Capture the cell that displays the provided text and extract its (x, y) central coordinate. 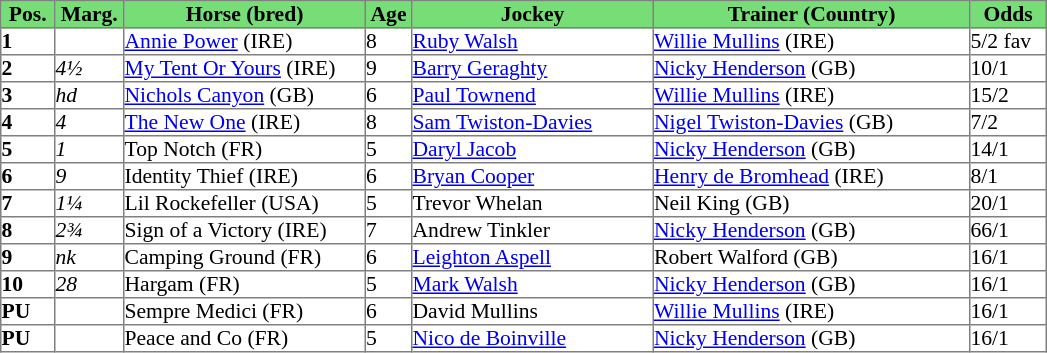
66/1 (1008, 230)
Lil Rockefeller (USA) (245, 204)
3 (28, 96)
8/1 (1008, 176)
Top Notch (FR) (245, 150)
Hargam (FR) (245, 284)
2 (28, 68)
7/2 (1008, 122)
Age (388, 14)
David Mullins (533, 312)
Annie Power (IRE) (245, 42)
Neil King (GB) (811, 204)
4½ (90, 68)
The New One (IRE) (245, 122)
Pos. (28, 14)
2¾ (90, 230)
Camping Ground (FR) (245, 258)
Identity Thief (IRE) (245, 176)
1¼ (90, 204)
Horse (bred) (245, 14)
Odds (1008, 14)
Trevor Whelan (533, 204)
Marg. (90, 14)
Barry Geraghty (533, 68)
Nigel Twiston-Davies (GB) (811, 122)
Sempre Medici (FR) (245, 312)
Sign of a Victory (IRE) (245, 230)
My Tent Or Yours (IRE) (245, 68)
nk (90, 258)
hd (90, 96)
Trainer (Country) (811, 14)
Leighton Aspell (533, 258)
Robert Walford (GB) (811, 258)
Peace and Co (FR) (245, 338)
15/2 (1008, 96)
14/1 (1008, 150)
Mark Walsh (533, 284)
Jockey (533, 14)
Nico de Boinville (533, 338)
Nichols Canyon (GB) (245, 96)
20/1 (1008, 204)
Andrew Tinkler (533, 230)
10/1 (1008, 68)
Daryl Jacob (533, 150)
28 (90, 284)
Ruby Walsh (533, 42)
Bryan Cooper (533, 176)
Paul Townend (533, 96)
Sam Twiston-Davies (533, 122)
10 (28, 284)
Henry de Bromhead (IRE) (811, 176)
5/2 fav (1008, 42)
